Determine the (x, y) coordinate at the center of the cell enclosing the given text.  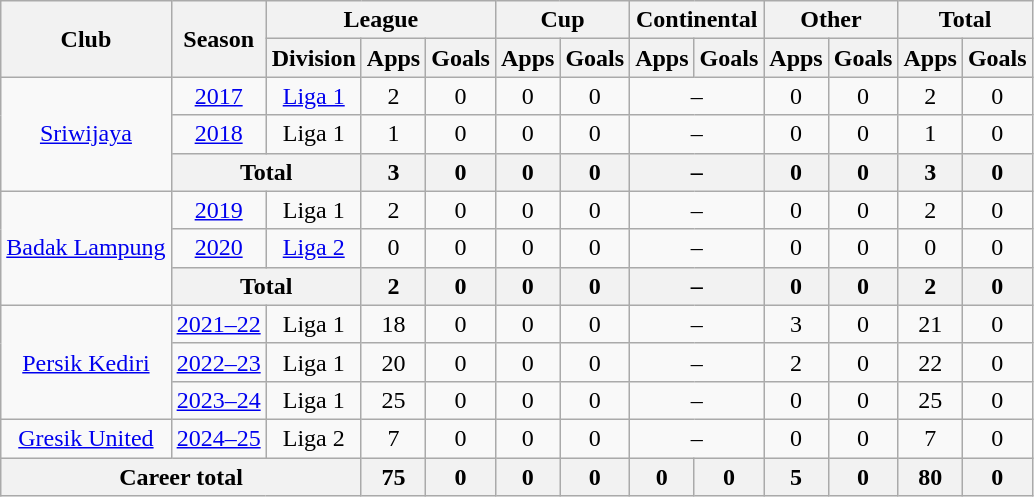
2017 (218, 96)
21 (930, 324)
Cup (562, 20)
22 (930, 362)
Division (314, 58)
2020 (218, 248)
2024–25 (218, 438)
5 (796, 477)
Continental (697, 20)
18 (393, 324)
80 (930, 477)
2021–22 (218, 324)
Persik Kediri (86, 362)
75 (393, 477)
Other (831, 20)
20 (393, 362)
Career total (182, 477)
Badak Lampung (86, 248)
Sriwijaya (86, 134)
2018 (218, 134)
2019 (218, 210)
Season (218, 39)
Club (86, 39)
Gresik United (86, 438)
2022–23 (218, 362)
2023–24 (218, 400)
League (380, 20)
